Find where the given text appears and provide that cell's center as (X, Y) coordinate. 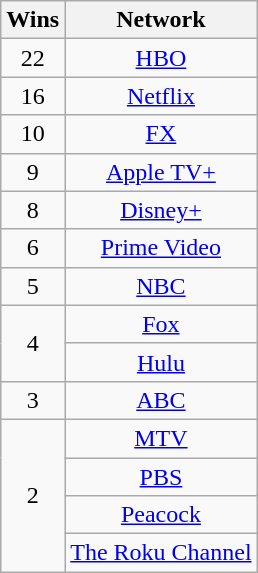
Hulu (161, 362)
4 (33, 343)
FX (161, 134)
MTV (161, 438)
6 (33, 248)
ABC (161, 400)
22 (33, 58)
PBS (161, 477)
Peacock (161, 515)
2 (33, 495)
Apple TV+ (161, 172)
10 (33, 134)
8 (33, 210)
5 (33, 286)
Network (161, 20)
Wins (33, 20)
HBO (161, 58)
16 (33, 96)
3 (33, 400)
NBC (161, 286)
Disney+ (161, 210)
Prime Video (161, 248)
Fox (161, 324)
9 (33, 172)
The Roku Channel (161, 553)
Netflix (161, 96)
